Pinpoint the cell where the given text exists, returning its (X, Y) midpoint coordinate. 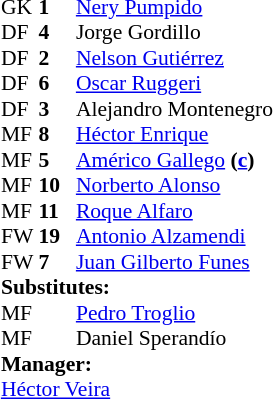
Pedro Troglio (174, 313)
4 (57, 33)
Manager: (137, 364)
Alejandro Montenegro (174, 109)
5 (57, 160)
2 (57, 58)
19 (57, 237)
Daniel Sperandío (174, 339)
Nelson Gutiérrez (174, 58)
Oscar Ruggeri (174, 83)
Héctor Enrique (174, 135)
7 (57, 262)
10 (57, 185)
6 (57, 83)
Antonio Alzamendi (174, 237)
8 (57, 135)
Roque Alfaro (174, 211)
Jorge Gordillo (174, 33)
11 (57, 211)
Norberto Alonso (174, 185)
3 (57, 109)
Substitutes: (137, 287)
Juan Gilberto Funes (174, 262)
Américo Gallego (c) (174, 160)
